Locate the cell with the specified text and output its [X, Y] center coordinate. 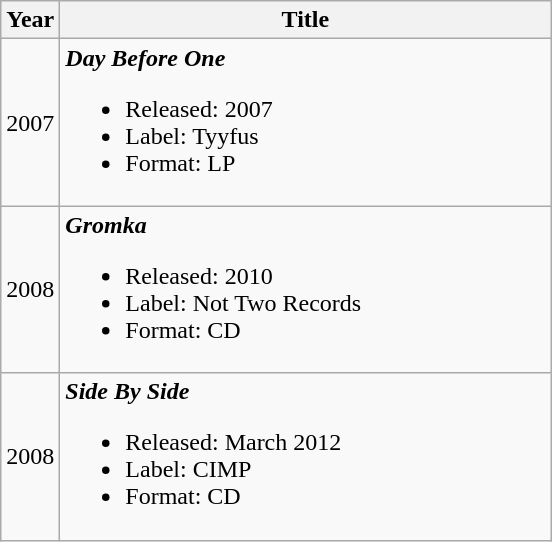
Side By SideReleased: March 2012Label: CIMP Format: CD [306, 456]
Year [30, 20]
Title [306, 20]
GromkaReleased: 2010Label: Not Two Records Format: CD [306, 290]
Day Before OneReleased: 2007Label: Tyyfus Format: LP [306, 122]
2007 [30, 122]
